Provide the (x, y) coordinate of the cell's center where the given text is located.  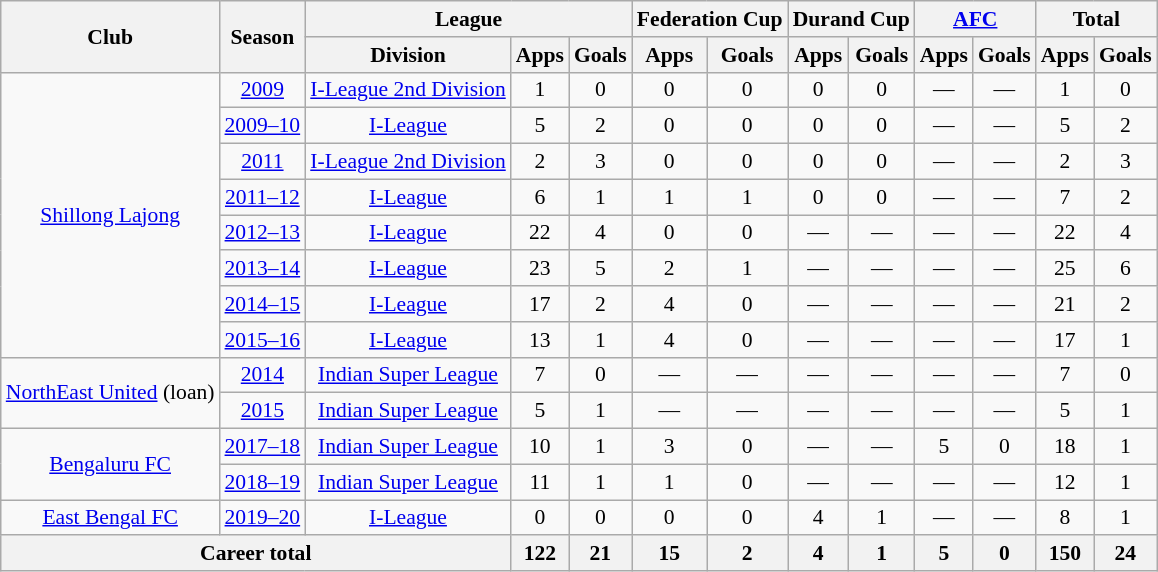
Bengaluru FC (110, 464)
24 (1126, 554)
Division (408, 55)
2014 (263, 375)
11 (540, 482)
Club (110, 36)
2012–13 (263, 233)
Total (1096, 19)
122 (540, 554)
150 (1065, 554)
8 (1065, 518)
East Bengal FC (110, 518)
13 (540, 340)
2009 (263, 90)
15 (670, 554)
2013–14 (263, 269)
2011–12 (263, 197)
10 (540, 447)
12 (1065, 482)
2009–10 (263, 126)
2019–20 (263, 518)
NorthEast United (loan) (110, 392)
2018–19 (263, 482)
18 (1065, 447)
2011 (263, 162)
Career total (256, 554)
2017–18 (263, 447)
AFC (976, 19)
23 (540, 269)
25 (1065, 269)
Shillong Lajong (110, 214)
Durand Cup (852, 19)
League (468, 19)
Federation Cup (710, 19)
2015 (263, 411)
2015–16 (263, 340)
Season (263, 36)
2014–15 (263, 304)
